Detect which cell encompasses the target text, then output its (x, y) center coordinate. 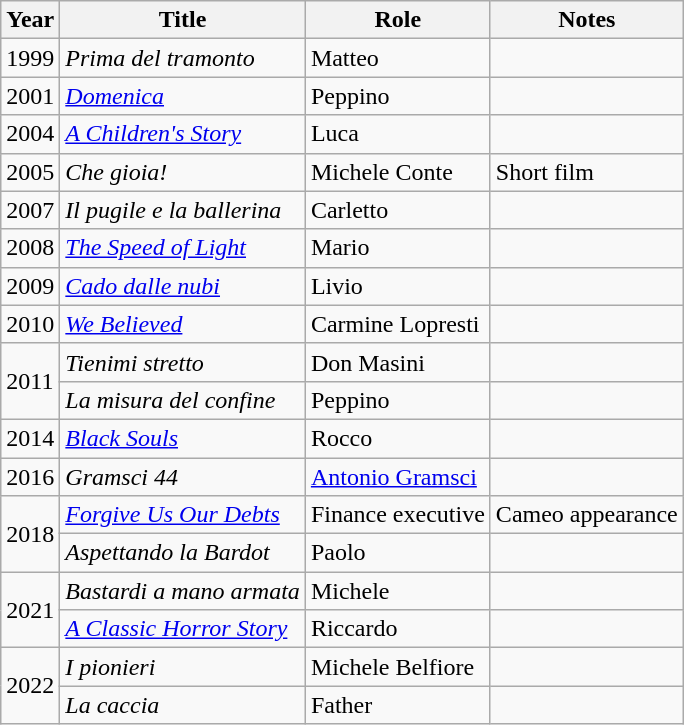
Title (183, 20)
Gramsci 44 (183, 477)
Michele Conte (398, 172)
2014 (30, 438)
Aspettando la Bardot (183, 553)
Antonio Gramsci (398, 477)
Il pugile e la ballerina (183, 210)
A Children's Story (183, 134)
Michele Belfiore (398, 667)
2021 (30, 610)
2007 (30, 210)
Role (398, 20)
2010 (30, 324)
Don Masini (398, 362)
Tienimi stretto (183, 362)
Cado dalle nubi (183, 286)
2004 (30, 134)
I pionieri (183, 667)
Prima del tramonto (183, 58)
Notes (586, 20)
2001 (30, 96)
Carmine Lopresti (398, 324)
2008 (30, 248)
Bastardi a mano armata (183, 591)
Riccardo (398, 629)
Paolo (398, 553)
We Believed (183, 324)
2022 (30, 686)
2011 (30, 381)
Michele (398, 591)
The Speed of Light (183, 248)
Finance executive (398, 515)
2016 (30, 477)
Short film (586, 172)
Che gioia! (183, 172)
Livio (398, 286)
Forgive Us Our Debts (183, 515)
A Classic Horror Story (183, 629)
Carletto (398, 210)
Year (30, 20)
Rocco (398, 438)
Cameo appearance (586, 515)
1999 (30, 58)
2009 (30, 286)
Matteo (398, 58)
Luca (398, 134)
Domenica (183, 96)
La misura del confine (183, 400)
2005 (30, 172)
Mario (398, 248)
Black Souls (183, 438)
Father (398, 705)
2018 (30, 534)
La caccia (183, 705)
